Extract the [X, Y] coordinate from the center of the cell holding the provided text.  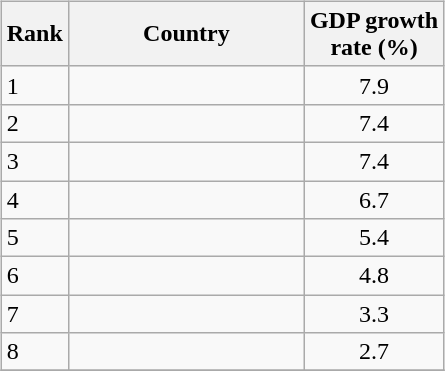
5 [34, 238]
4.8 [374, 276]
7 [34, 314]
6.7 [374, 199]
Rank [34, 34]
6 [34, 276]
4 [34, 199]
5.4 [374, 238]
2 [34, 123]
3.3 [374, 314]
2.7 [374, 352]
7.9 [374, 85]
3 [34, 161]
Country [186, 34]
1 [34, 85]
8 [34, 352]
GDP growthrate (%) [374, 34]
